Scan for the cell matching the given text and deliver its (x, y) coordinate at center. 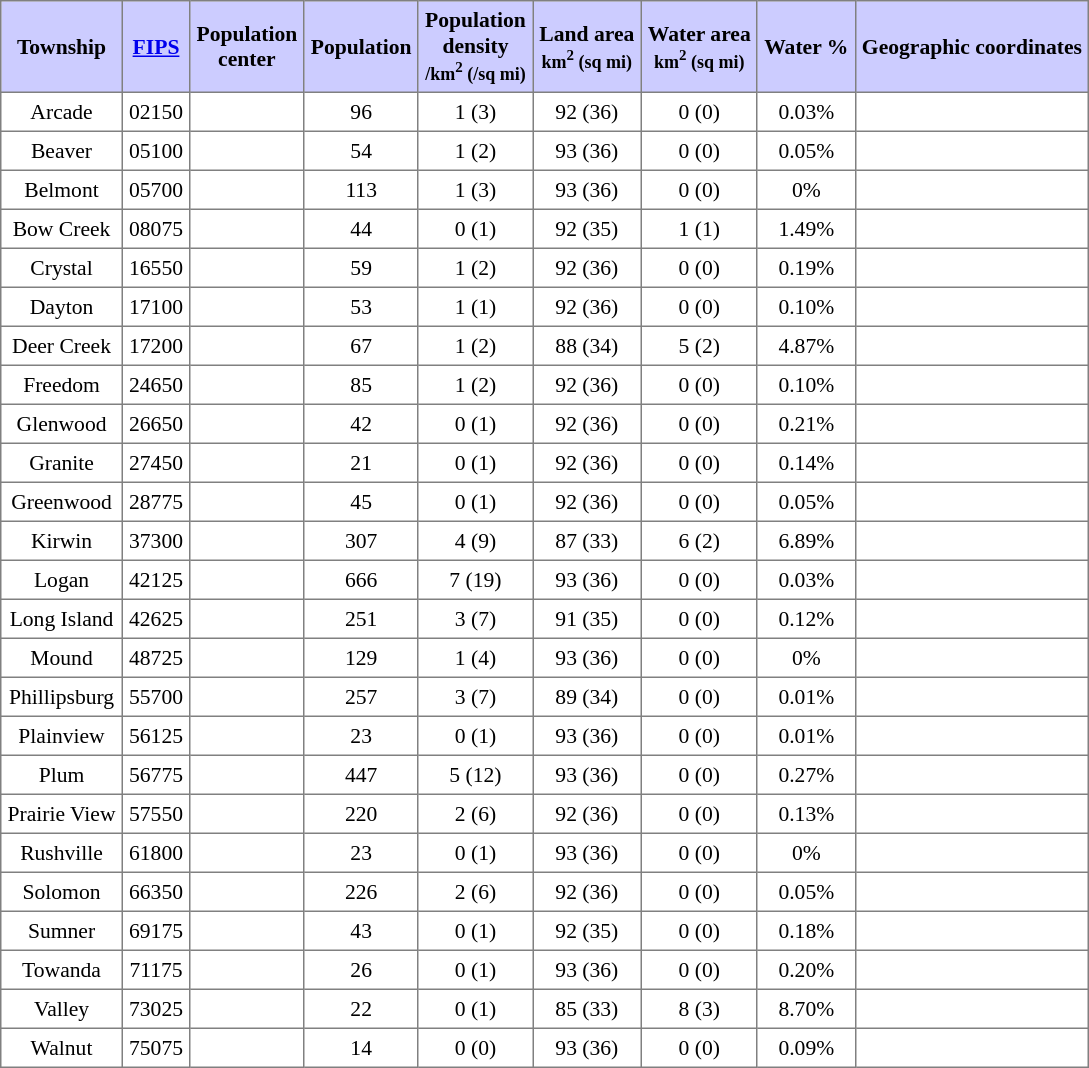
5 (12) (475, 774)
Water % (806, 47)
0.13% (806, 814)
0.19% (806, 268)
73025 (156, 1008)
69175 (156, 930)
Deer Creek (62, 346)
0.12% (806, 618)
Glenwood (62, 424)
Freedom (62, 384)
55700 (156, 696)
Beaver (62, 150)
88 (34) (587, 346)
45 (361, 502)
6 (2) (699, 540)
Plum (62, 774)
Kirwin (62, 540)
220 (361, 814)
37300 (156, 540)
22 (361, 1008)
0.09% (806, 1048)
75075 (156, 1048)
Sumner (62, 930)
0.14% (806, 462)
0.18% (806, 930)
Dayton (62, 306)
FIPS (156, 47)
24650 (156, 384)
42625 (156, 618)
307 (361, 540)
61800 (156, 852)
6.89% (806, 540)
Long Island (62, 618)
08075 (156, 228)
17100 (156, 306)
48725 (156, 658)
43 (361, 930)
54 (361, 150)
Logan (62, 580)
66350 (156, 892)
Geographic coordinates (972, 47)
42125 (156, 580)
87 (33) (587, 540)
Crystal (62, 268)
85 (33) (587, 1008)
257 (361, 696)
14 (361, 1048)
Valley (62, 1008)
16550 (156, 268)
27450 (156, 462)
1.49% (806, 228)
05100 (156, 150)
42 (361, 424)
5 (2) (699, 346)
56125 (156, 736)
666 (361, 580)
Populationcenter (247, 47)
113 (361, 190)
56775 (156, 774)
26650 (156, 424)
57550 (156, 814)
Arcade (62, 112)
05700 (156, 190)
Water areakm2 (sq mi) (699, 47)
28775 (156, 502)
Mound (62, 658)
96 (361, 112)
8.70% (806, 1008)
251 (361, 618)
226 (361, 892)
Greenwood (62, 502)
67 (361, 346)
Rushville (62, 852)
4 (9) (475, 540)
Belmont (62, 190)
129 (361, 658)
44 (361, 228)
0.21% (806, 424)
53 (361, 306)
Bow Creek (62, 228)
89 (34) (587, 696)
Solomon (62, 892)
17200 (156, 346)
Phillipsburg (62, 696)
59 (361, 268)
Land areakm2 (sq mi) (587, 47)
02150 (156, 112)
0.27% (806, 774)
1 (4) (475, 658)
21 (361, 462)
8 (3) (699, 1008)
Population (361, 47)
4.87% (806, 346)
26 (361, 970)
Prairie View (62, 814)
85 (361, 384)
Walnut (62, 1048)
447 (361, 774)
91 (35) (587, 618)
71175 (156, 970)
7 (19) (475, 580)
Plainview (62, 736)
Populationdensity/km2 (/sq mi) (475, 47)
Towanda (62, 970)
Granite (62, 462)
0.20% (806, 970)
Township (62, 47)
